From the cell containing the given text, extract its center point as [X, Y] coordinate. 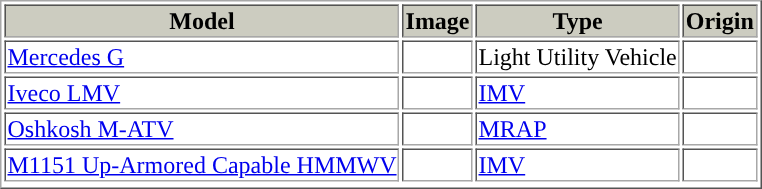
Image [438, 20]
Origin [720, 20]
Type [578, 20]
Oshkosh M-ATV [202, 128]
Iveco LMV [202, 92]
Light Utility Vehicle [578, 56]
Model [202, 20]
Mercedes G [202, 56]
M1151 Up-Armored Capable HMMWV [202, 164]
MRAP [578, 128]
